Search for the cell housing the specified text and yield its (X, Y) center coordinate. 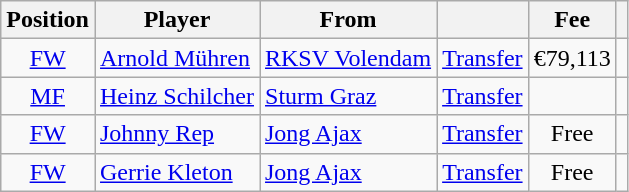
Gerrie Kleton (176, 172)
MF (48, 96)
Johnny Rep (176, 134)
Heinz Schilcher (176, 96)
Sturm Graz (348, 96)
€79,113 (572, 58)
Arnold Mühren (176, 58)
RKSV Volendam (348, 58)
Player (176, 20)
From (348, 20)
Position (48, 20)
Fee (572, 20)
